Detect which cell encompasses the target text, then output its (X, Y) center coordinate. 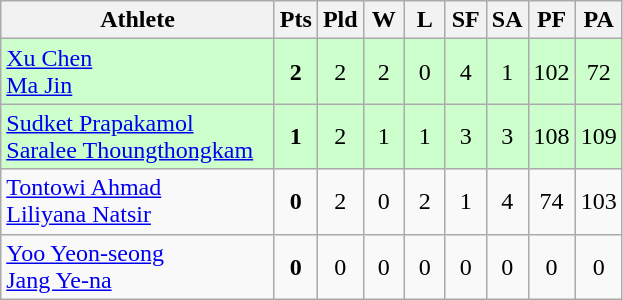
72 (598, 72)
SA (507, 20)
102 (552, 72)
Athlete (138, 20)
SF (466, 20)
Yoo Yeon-seong Jang Ye-na (138, 266)
108 (552, 136)
Tontowi Ahmad Liliyana Natsir (138, 202)
W (384, 20)
Xu Chen Ma Jin (138, 72)
103 (598, 202)
Pts (296, 20)
PF (552, 20)
PA (598, 20)
74 (552, 202)
109 (598, 136)
L (424, 20)
Sudket Prapakamol Saralee Thoungthongkam (138, 136)
Pld (340, 20)
